Return (x, y) of the center of cell containing provided text 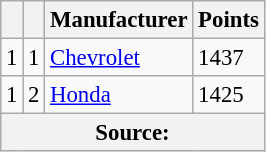
Honda (119, 95)
2 (34, 95)
1437 (228, 58)
1425 (228, 95)
Chevrolet (119, 58)
Source: (132, 133)
Points (228, 20)
Manufacturer (119, 20)
